Return the (X, Y) coordinate for the center point of the cell that contains the specified text.  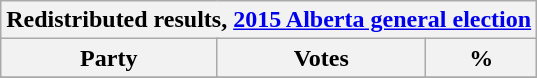
% (482, 58)
Redistributed results, 2015 Alberta general election (269, 20)
Party (109, 58)
Votes (322, 58)
